For the text-containing cell, return its midpoint in [x, y] coordinate format. 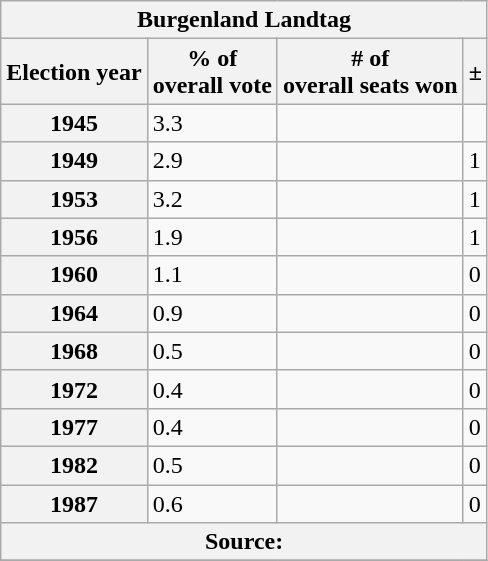
1945 [74, 123]
0.9 [212, 313]
2.9 [212, 161]
1982 [74, 465]
1987 [74, 503]
% ofoverall vote [212, 72]
1953 [74, 199]
1.1 [212, 275]
Burgenland Landtag [244, 20]
1977 [74, 427]
1956 [74, 237]
0.6 [212, 503]
3.2 [212, 199]
1964 [74, 313]
1968 [74, 351]
1.9 [212, 237]
1949 [74, 161]
Source: [244, 542]
3.3 [212, 123]
± [475, 72]
# ofoverall seats won [370, 72]
1972 [74, 389]
1960 [74, 275]
Election year [74, 72]
